Output the (x, y) coordinate of the center of the cell containing the given text.  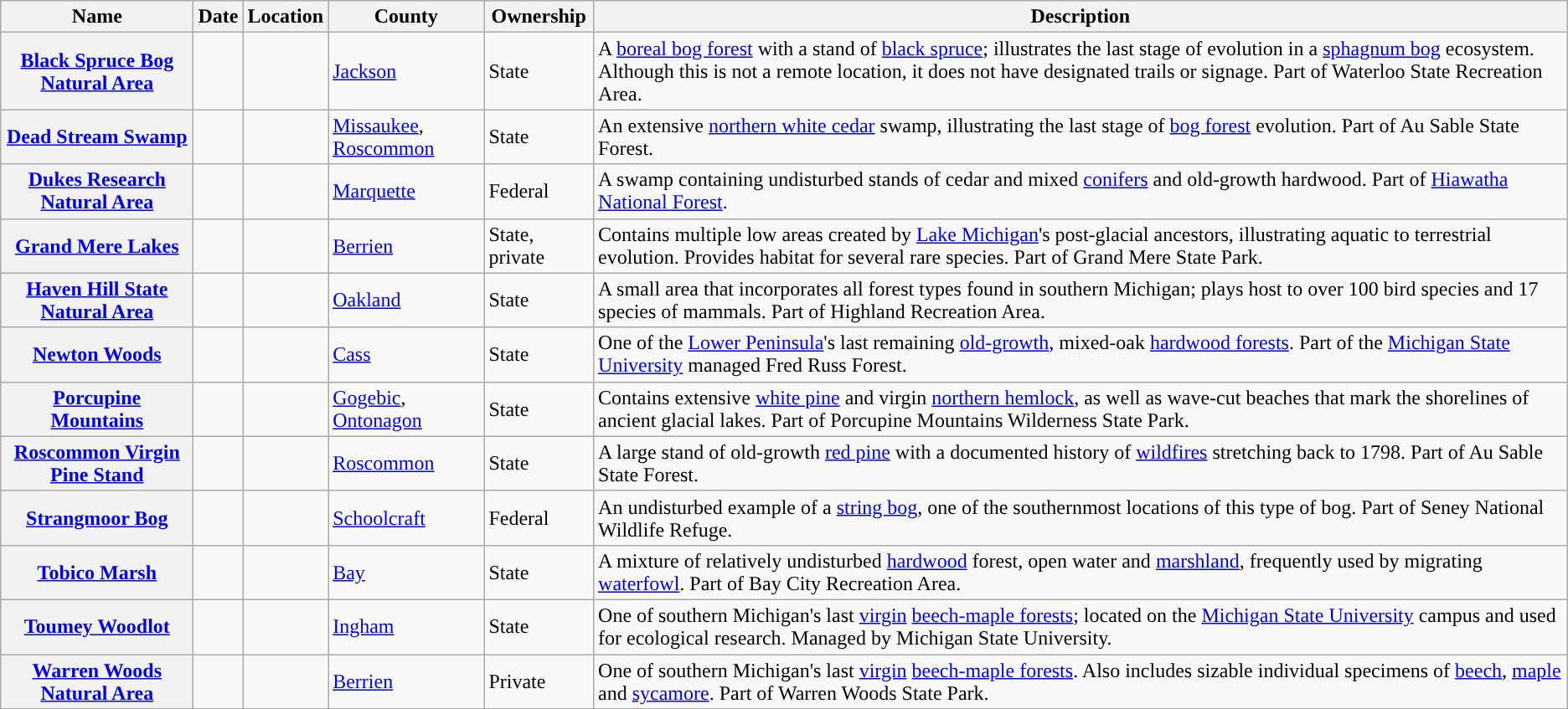
Dead Stream Swamp (97, 137)
Grand Mere Lakes (97, 246)
Ownership (539, 17)
Location (286, 17)
Strangmoor Bog (97, 517)
Private (539, 681)
Date (218, 17)
Name (97, 17)
A large stand of old-growth red pine with a documented history of wildfires stretching back to 1798. Part of Au Sable State Forest. (1081, 464)
Tobico Marsh (97, 573)
Bay (406, 573)
Jackson (406, 71)
Warren Woods Natural Area (97, 681)
Schoolcraft (406, 517)
Roscommon (406, 464)
A swamp containing undisturbed stands of cedar and mixed conifers and old-growth hardwood. Part of Hiawatha National Forest. (1081, 191)
Oakland (406, 300)
An extensive northern white cedar swamp, illustrating the last stage of bog forest evolution. Part of Au Sable State Forest. (1081, 137)
Marquette (406, 191)
Cass (406, 355)
Toumey Woodlot (97, 626)
Porcupine Mountains (97, 408)
Ingham (406, 626)
State, private (539, 246)
Roscommon Virgin Pine Stand (97, 464)
Description (1081, 17)
Missaukee, Roscommon (406, 137)
County (406, 17)
Black Spruce Bog Natural Area (97, 71)
An undisturbed example of a string bog, one of the southernmost locations of this type of bog. Part of Seney National Wildlife Refuge. (1081, 517)
One of the Lower Peninsula's last remaining old-growth, mixed-oak hardwood forests. Part of the Michigan State University managed Fred Russ Forest. (1081, 355)
Gogebic, Ontonagon (406, 408)
Haven Hill State Natural Area (97, 300)
Newton Woods (97, 355)
Dukes Research Natural Area (97, 191)
